Detect which cell encompasses the target text, then output its (X, Y) center coordinate. 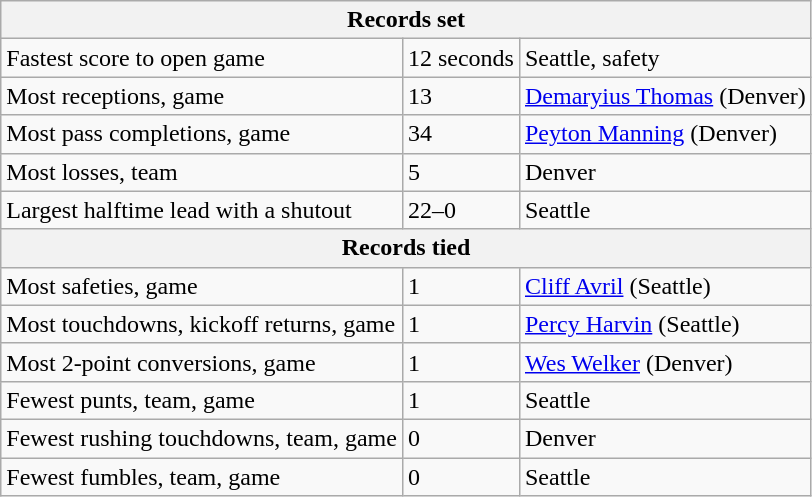
Most receptions, game (202, 96)
5 (460, 172)
34 (460, 134)
Records tied (406, 248)
Demaryius Thomas (Denver) (665, 96)
Largest halftime lead with a shutout (202, 210)
Most safeties, game (202, 286)
Fewest fumbles, team, game (202, 477)
Fewest punts, team, game (202, 400)
Most losses, team (202, 172)
Cliff Avril (Seattle) (665, 286)
Most 2-point conversions, game (202, 362)
Most touchdowns, kickoff returns, game (202, 324)
Wes Welker (Denver) (665, 362)
Most pass completions, game (202, 134)
Seattle, safety (665, 58)
22–0 (460, 210)
Percy Harvin (Seattle) (665, 324)
13 (460, 96)
Fewest rushing touchdowns, team, game (202, 438)
Fastest score to open game (202, 58)
Peyton Manning (Denver) (665, 134)
12 seconds (460, 58)
Records set (406, 20)
